Identify which cell holds the provided text, then report its (x, y) central coordinate. 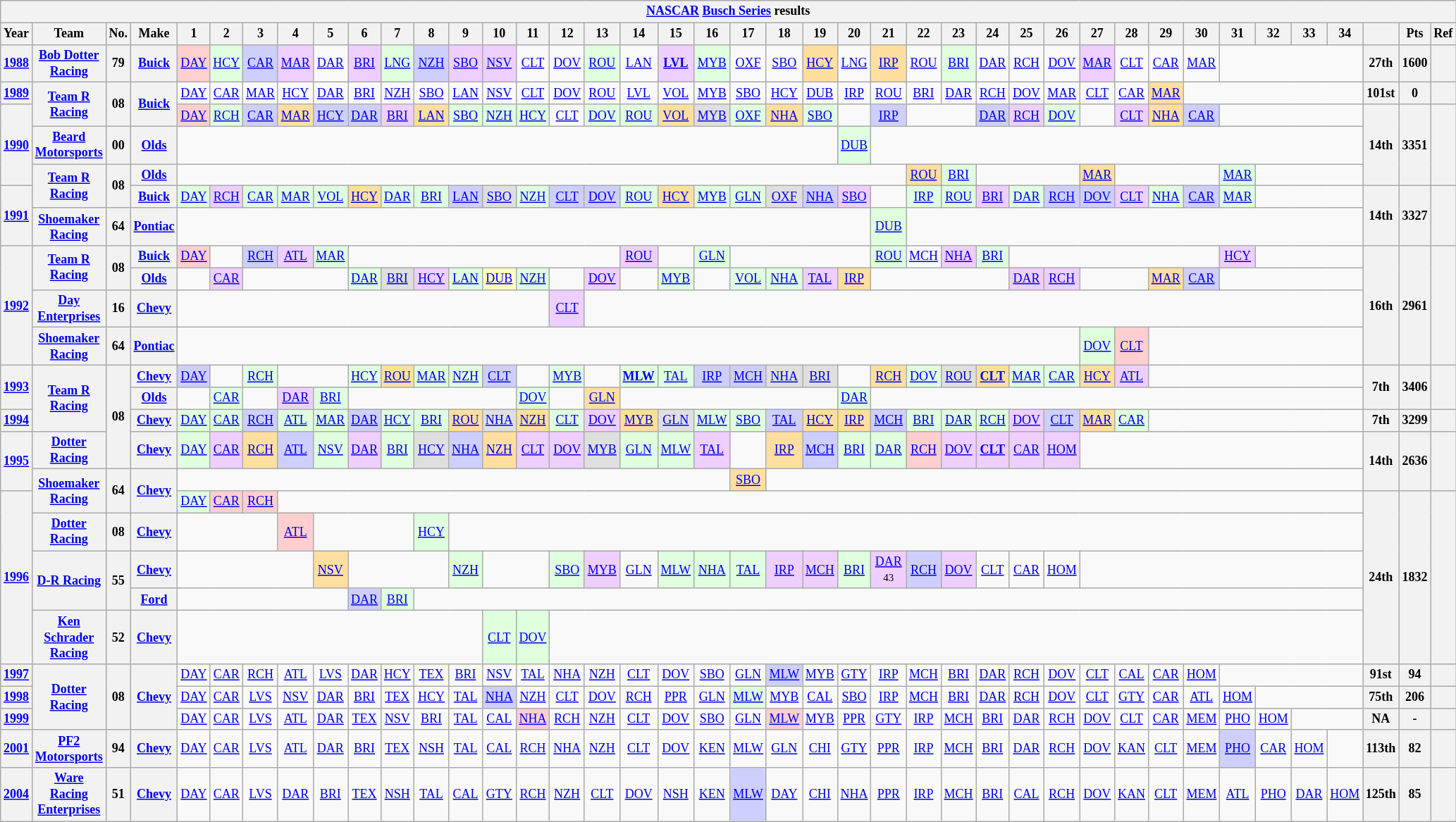
3327 (1415, 216)
4 (295, 34)
21 (889, 34)
27 (1097, 34)
24 (992, 34)
10 (499, 34)
52 (118, 637)
1991 (17, 216)
1997 (17, 675)
27th (1381, 63)
Ken Schrader Racing (69, 637)
1998 (17, 697)
14 (638, 34)
33 (1309, 34)
206 (1415, 697)
1988 (17, 63)
1992 (17, 306)
31 (1238, 34)
1999 (17, 718)
9 (466, 34)
13 (602, 34)
6 (365, 34)
1996 (17, 578)
Year (17, 34)
NA (1381, 718)
28 (1132, 34)
Ford (154, 599)
0 (1415, 93)
51 (118, 795)
NASCAR Busch Series results (729, 11)
125th (1381, 795)
25 (1027, 34)
2636 (1415, 461)
24th (1381, 578)
Day Enterprises (69, 309)
91st (1381, 675)
3351 (1415, 145)
85 (1415, 795)
1994 (17, 420)
113th (1381, 749)
11 (533, 34)
Ref (1443, 34)
2 (227, 34)
1600 (1415, 63)
1990 (17, 145)
Team (69, 34)
23 (958, 34)
D-R Racing (69, 580)
1995 (17, 461)
Ware Racing Enterprises (69, 795)
- (1415, 718)
8 (431, 34)
55 (118, 580)
101st (1381, 93)
17 (748, 34)
75th (1381, 697)
5 (331, 34)
18 (784, 34)
Make (154, 34)
00 (118, 145)
Bob Dotter Racing (69, 63)
Pts (1415, 34)
12 (567, 34)
32 (1273, 34)
30 (1202, 34)
22 (924, 34)
16th (1381, 306)
PF2 Motorsports (69, 749)
7 (397, 34)
Beard Motorsports (69, 145)
34 (1345, 34)
1989 (17, 93)
1832 (1415, 578)
3 (261, 34)
79 (118, 63)
2001 (17, 749)
3406 (1415, 387)
19 (820, 34)
No. (118, 34)
2961 (1415, 306)
1993 (17, 387)
3299 (1415, 420)
15 (675, 34)
26 (1061, 34)
82 (1415, 749)
20 (854, 34)
DAR43 (889, 570)
1 (194, 34)
2004 (17, 795)
29 (1166, 34)
